Detect which cell encompasses the target text, then output its [X, Y] center coordinate. 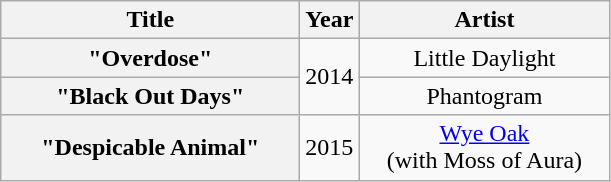
Title [150, 20]
Artist [484, 20]
2014 [330, 77]
Phantogram [484, 96]
Year [330, 20]
Little Daylight [484, 58]
"Overdose" [150, 58]
2015 [330, 148]
"Black Out Days" [150, 96]
"Despicable Animal" [150, 148]
Wye Oak (with Moss of Aura) [484, 148]
